Identify which cell holds the provided text, then report its (x, y) central coordinate. 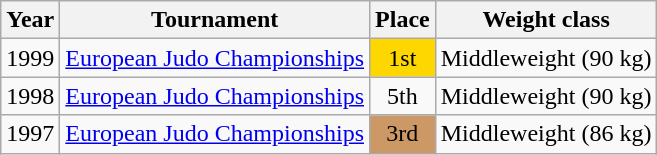
1998 (30, 96)
5th (403, 96)
Year (30, 20)
3rd (403, 134)
Middleweight (86 kg) (546, 134)
Weight class (546, 20)
1st (403, 58)
Place (403, 20)
Tournament (215, 20)
1997 (30, 134)
1999 (30, 58)
